Capture the cell that displays the provided text and extract its [X, Y] central coordinate. 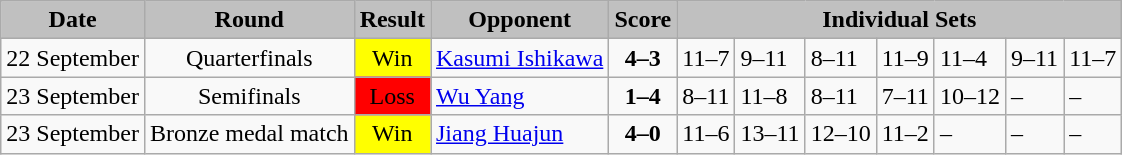
Individual Sets [900, 20]
10–12 [970, 96]
Round [249, 20]
11–8 [770, 96]
Quarterfinals [249, 58]
7–11 [905, 96]
Bronze medal match [249, 134]
Wu Yang [519, 96]
Loss [392, 96]
11–6 [706, 134]
Semifinals [249, 96]
11–2 [905, 134]
4–0 [643, 134]
13–11 [770, 134]
11–9 [905, 58]
Score [643, 20]
Result [392, 20]
1–4 [643, 96]
4–3 [643, 58]
Jiang Huajun [519, 134]
22 September [73, 58]
Opponent [519, 20]
11–4 [970, 58]
Kasumi Ishikawa [519, 58]
12–10 [840, 134]
Date [73, 20]
